Output the [x, y] coordinate of the center of the cell containing the given text.  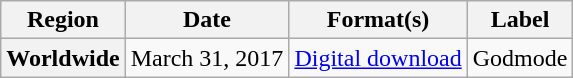
Godmode [520, 58]
Region [63, 20]
Format(s) [378, 20]
Worldwide [63, 58]
Label [520, 20]
March 31, 2017 [207, 58]
Digital download [378, 58]
Date [207, 20]
